Identify which cell holds the provided text, then report its (x, y) central coordinate. 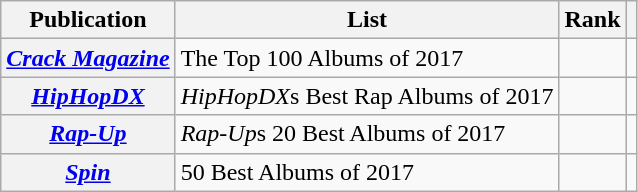
Rap-Ups 20 Best Albums of 2017 (367, 134)
Spin (88, 172)
Rank (592, 20)
List (367, 20)
HipHopDX (88, 96)
Rap-Up (88, 134)
The Top 100 Albums of 2017 (367, 58)
HipHopDXs Best Rap Albums of 2017 (367, 96)
50 Best Albums of 2017 (367, 172)
Crack Magazine (88, 58)
Publication (88, 20)
